Output the (x, y) coordinate of the center of the cell containing the given text.  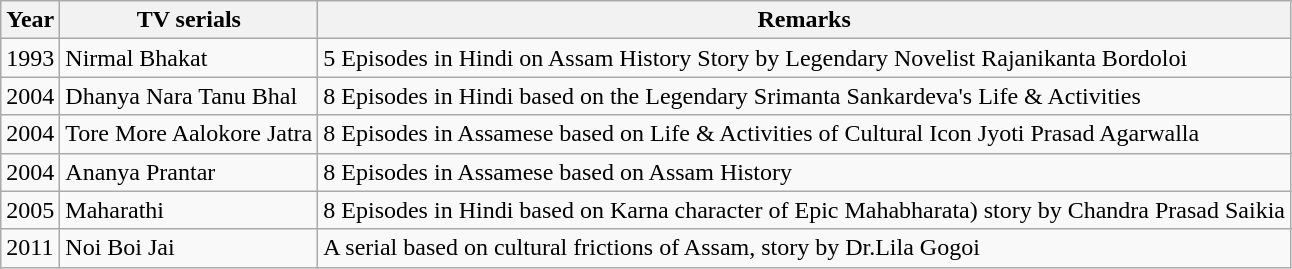
Dhanya Nara Tanu Bhal (189, 96)
1993 (30, 58)
Tore More Aalokore Jatra (189, 134)
2011 (30, 248)
Nirmal Bhakat (189, 58)
A serial based on cultural frictions of Assam, story by Dr.Lila Gogoi (804, 248)
8 Episodes in Assamese based on Life & Activities of Cultural Icon Jyoti Prasad Agarwalla (804, 134)
8 Episodes in Hindi based on the Legendary Srimanta Sankardeva's Life & Activities (804, 96)
5 Episodes in Hindi on Assam History Story by Legendary Novelist Rajanikanta Bordoloi (804, 58)
Remarks (804, 20)
Year (30, 20)
Ananya Prantar (189, 172)
8 Episodes in Assamese based on Assam History (804, 172)
TV serials (189, 20)
2005 (30, 210)
Maharathi (189, 210)
8 Episodes in Hindi based on Karna character of Epic Mahabharata) story by Chandra Prasad Saikia (804, 210)
Noi Boi Jai (189, 248)
